Identify which cell holds the provided text, then report its (x, y) central coordinate. 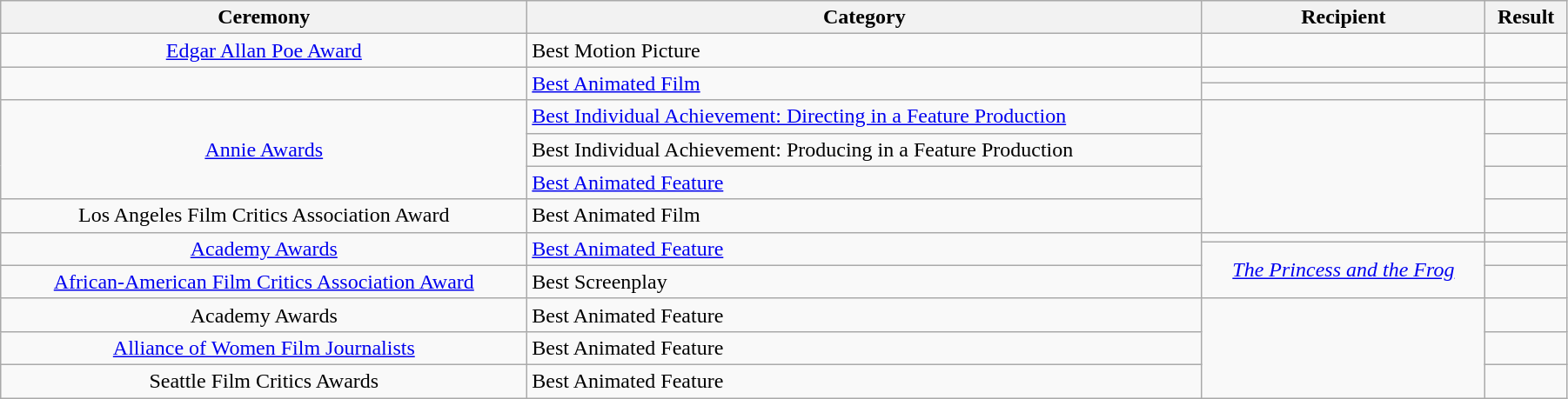
Edgar Allan Poe Award (265, 50)
Best Individual Achievement: Producing in a Feature Production (865, 150)
Recipient (1344, 17)
Best Screenplay (865, 282)
Los Angeles Film Critics Association Award (265, 216)
Best Motion Picture (865, 50)
The Princess and the Frog (1344, 269)
Category (865, 17)
Seattle Film Critics Awards (265, 381)
Annie Awards (265, 150)
Best Individual Achievement: Directing in a Feature Production (865, 116)
African-American Film Critics Association Award (265, 282)
Ceremony (265, 17)
Alliance of Women Film Journalists (265, 348)
Result (1526, 17)
